Pinpoint the cell where the given text exists, returning its (X, Y) midpoint coordinate. 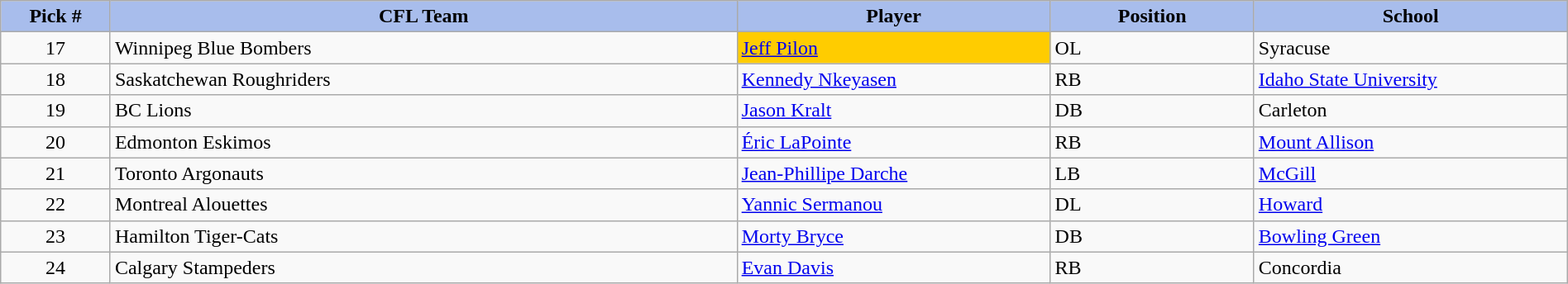
Pick # (56, 17)
Bowling Green (1411, 236)
Evan Davis (893, 267)
Concordia (1411, 267)
Carleton (1411, 111)
DL (1152, 205)
17 (56, 48)
21 (56, 173)
Jason Kralt (893, 111)
Mount Allison (1411, 142)
Montreal Alouettes (423, 205)
22 (56, 205)
Winnipeg Blue Bombers (423, 48)
Hamilton Tiger-Cats (423, 236)
Player (893, 17)
23 (56, 236)
24 (56, 267)
McGill (1411, 173)
18 (56, 79)
20 (56, 142)
BC Lions (423, 111)
Idaho State University (1411, 79)
Syracuse (1411, 48)
Morty Bryce (893, 236)
Calgary Stampeders (423, 267)
Jeff Pilon (893, 48)
Edmonton Eskimos (423, 142)
Saskatchewan Roughriders (423, 79)
Éric LaPointe (893, 142)
School (1411, 17)
OL (1152, 48)
CFL Team (423, 17)
Jean-Phillipe Darche (893, 173)
Howard (1411, 205)
Yannic Sermanou (893, 205)
Kennedy Nkeyasen (893, 79)
LB (1152, 173)
Position (1152, 17)
Toronto Argonauts (423, 173)
19 (56, 111)
